Return [x, y] of the center of cell containing provided text 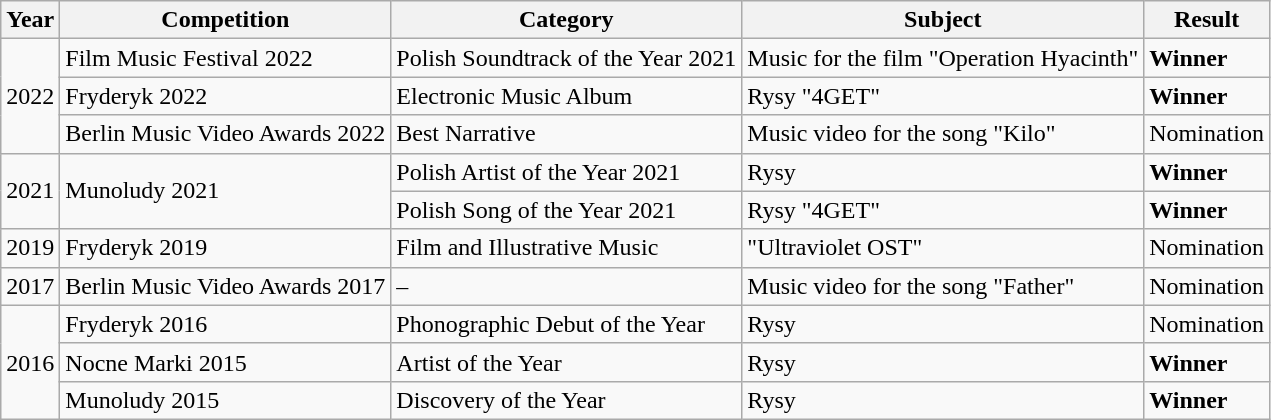
– [566, 286]
Year [30, 20]
Artist of the Year [566, 362]
2017 [30, 286]
Berlin Music Video Awards 2017 [226, 286]
Competition [226, 20]
Best Narrative [566, 134]
2019 [30, 248]
Result [1207, 20]
Fryderyk 2022 [226, 96]
Discovery of the Year [566, 400]
Film Music Festival 2022 [226, 58]
Music video for the song "Kilo" [943, 134]
Nocne Marki 2015 [226, 362]
Phonographic Debut of the Year [566, 324]
Fryderyk 2019 [226, 248]
Music video for the song "Father" [943, 286]
Munoludy 2015 [226, 400]
Electronic Music Album [566, 96]
Category [566, 20]
Subject [943, 20]
Film and Illustrative Music [566, 248]
2016 [30, 362]
Fryderyk 2016 [226, 324]
2021 [30, 191]
Berlin Music Video Awards 2022 [226, 134]
Munoludy 2021 [226, 191]
2022 [30, 96]
Polish Song of the Year 2021 [566, 210]
Music for the film "Operation Hyacinth" [943, 58]
Polish Artist of the Year 2021 [566, 172]
Polish Soundtrack of the Year 2021 [566, 58]
"Ultraviolet OST" [943, 248]
